Identify which cell holds the provided text, then report its (X, Y) central coordinate. 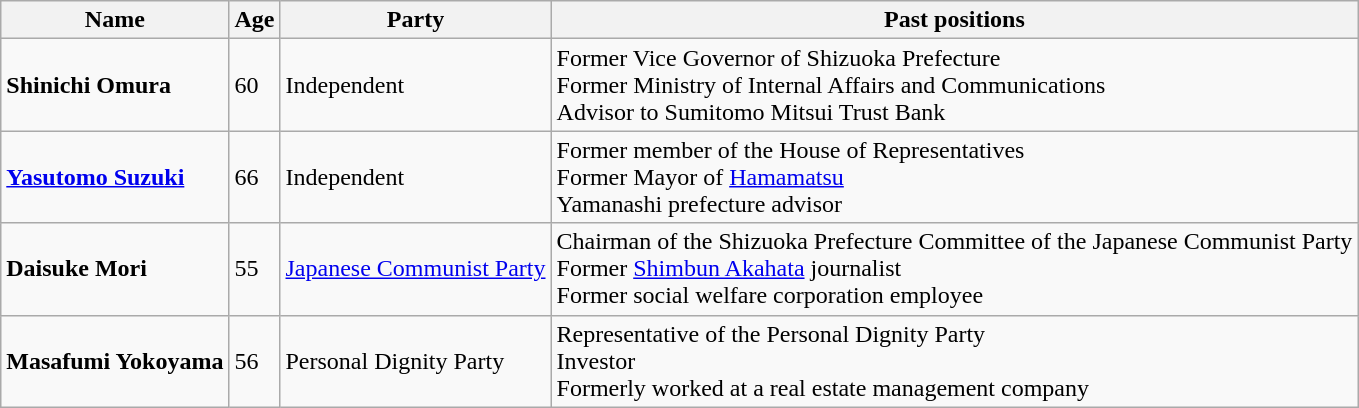
Former Vice Governor of Shizuoka PrefectureFormer Ministry of Internal Affairs and CommunicationsAdvisor to Sumitomo Mitsui Trust Bank (954, 85)
Personal Dignity Party (416, 361)
Japanese Communist Party (416, 269)
Name (115, 20)
Daisuke Mori (115, 269)
Shinichi Omura (115, 85)
Past positions (954, 20)
Masafumi Yokoyama (115, 361)
56 (254, 361)
60 (254, 85)
Party (416, 20)
Former member of the House of RepresentativesFormer Mayor of HamamatsuYamanashi prefecture advisor (954, 177)
Yasutomo Suzuki (115, 177)
66 (254, 177)
Representative of the Personal Dignity PartyInvestorFormerly worked at a real estate management company (954, 361)
55 (254, 269)
Age (254, 20)
